Locate the cell with the specified text and output its [x, y] center coordinate. 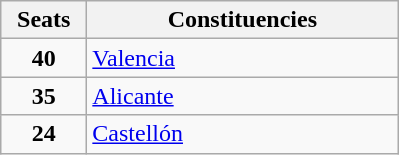
Alicante [242, 96]
Seats [44, 20]
40 [44, 58]
Constituencies [242, 20]
Valencia [242, 58]
24 [44, 134]
35 [44, 96]
Castellón [242, 134]
